Output the (X, Y) coordinate of the center of the cell containing the given text.  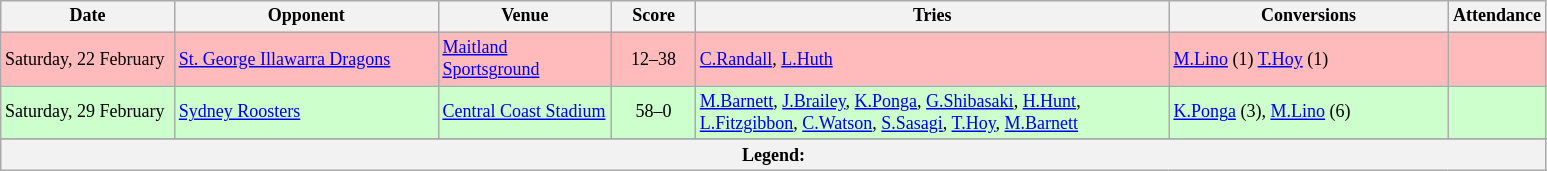
Saturday, 22 February (88, 59)
Central Coast Stadium (525, 113)
Venue (525, 16)
K.Ponga (3), M.Lino (6) (1308, 113)
Maitland Sportsground (525, 59)
Attendance (1498, 16)
Sydney Roosters (306, 113)
C.Randall, L.Huth (932, 59)
12–38 (654, 59)
St. George Illawarra Dragons (306, 59)
M.Lino (1) T.Hoy (1) (1308, 59)
Conversions (1308, 16)
Score (654, 16)
Saturday, 29 February (88, 113)
Opponent (306, 16)
Tries (932, 16)
58–0 (654, 113)
Legend: (774, 154)
M.Barnett, J.Brailey, K.Ponga, G.Shibasaki, H.Hunt, L.Fitzgibbon, C.Watson, S.Sasagi, T.Hoy, M.Barnett (932, 113)
Date (88, 16)
